Locate the cell with the specified text and output its [x, y] center coordinate. 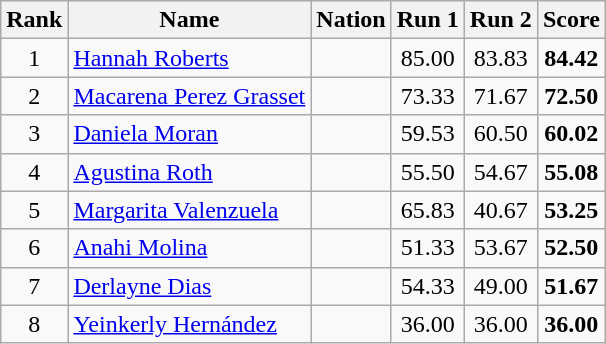
Name [190, 20]
Score [571, 20]
Daniela Moran [190, 134]
8 [34, 324]
65.83 [428, 210]
72.50 [571, 96]
5 [34, 210]
73.33 [428, 96]
49.00 [500, 286]
51.67 [571, 286]
54.33 [428, 286]
55.08 [571, 172]
Margarita Valenzuela [190, 210]
Run 2 [500, 20]
71.67 [500, 96]
6 [34, 248]
60.50 [500, 134]
40.67 [500, 210]
60.02 [571, 134]
2 [34, 96]
7 [34, 286]
3 [34, 134]
84.42 [571, 58]
55.50 [428, 172]
85.00 [428, 58]
51.33 [428, 248]
Run 1 [428, 20]
Derlayne Dias [190, 286]
54.67 [500, 172]
Hannah Roberts [190, 58]
1 [34, 58]
59.53 [428, 134]
Yeinkerly Hernández [190, 324]
Rank [34, 20]
83.83 [500, 58]
4 [34, 172]
53.67 [500, 248]
53.25 [571, 210]
Agustina Roth [190, 172]
Macarena Perez Grasset [190, 96]
Anahi Molina [190, 248]
Nation [351, 20]
52.50 [571, 248]
